Search for the cell housing the specified text and yield its (x, y) center coordinate. 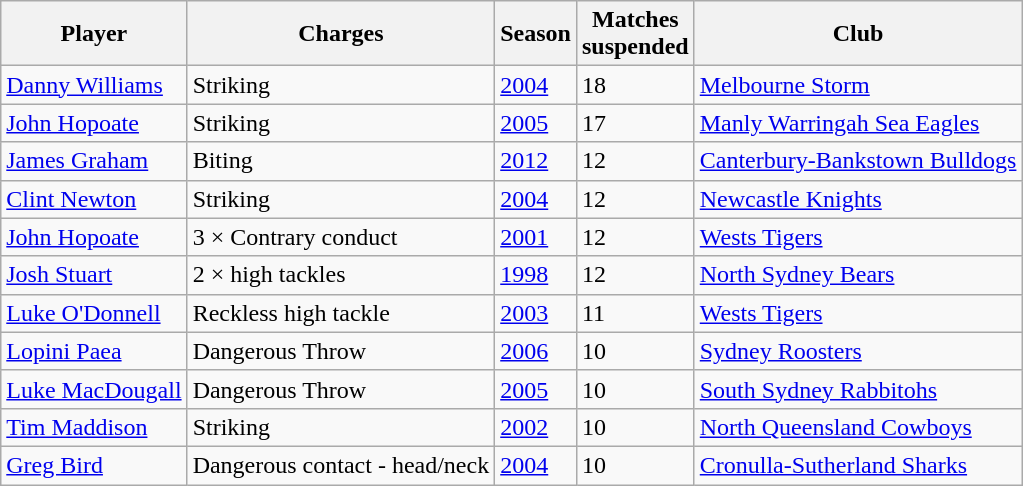
Manly Warringah Sea Eagles (858, 123)
Reckless high tackle (341, 313)
2006 (536, 351)
Cronulla-Sutherland Sharks (858, 465)
Sydney Roosters (858, 351)
Biting (341, 161)
17 (635, 123)
James Graham (94, 161)
Dangerous contact - head/neck (341, 465)
Season (536, 34)
Luke O'Donnell (94, 313)
3 × Contrary conduct (341, 237)
2 × high tackles (341, 275)
Melbourne Storm (858, 85)
Newcastle Knights (858, 199)
Charges (341, 34)
North Queensland Cowboys (858, 427)
1998 (536, 275)
18 (635, 85)
Canterbury-Bankstown Bulldogs (858, 161)
Club (858, 34)
North Sydney Bears (858, 275)
Lopini Paea (94, 351)
Josh Stuart (94, 275)
South Sydney Rabbitohs (858, 389)
Player (94, 34)
Tim Maddison (94, 427)
Greg Bird (94, 465)
Danny Williams (94, 85)
Clint Newton (94, 199)
Matchessuspended (635, 34)
2003 (536, 313)
Luke MacDougall (94, 389)
11 (635, 313)
2001 (536, 237)
2012 (536, 161)
2002 (536, 427)
